Provide the (x, y) coordinate of the cell's center where the given text is located.  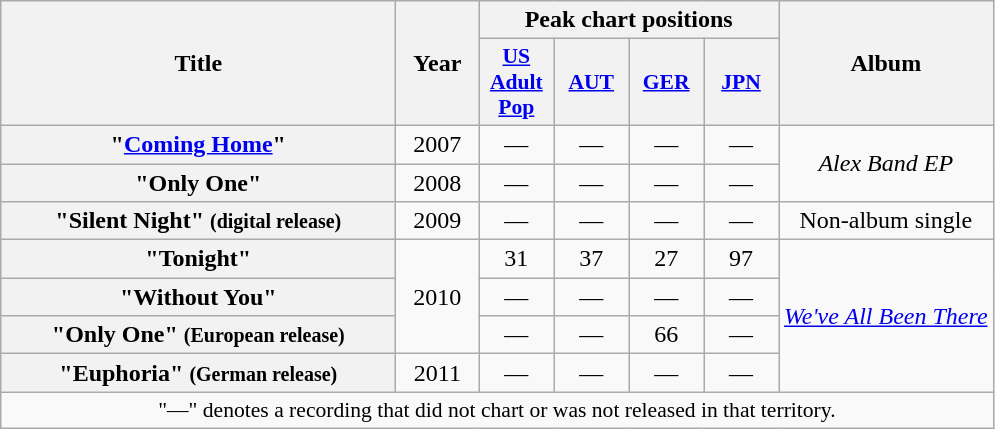
66 (666, 335)
GER (666, 82)
Year (438, 64)
JPN (742, 82)
AUT (592, 82)
"Coming Home" (198, 144)
US Adult Pop (516, 82)
Alex Band EP (886, 163)
2008 (438, 183)
"Only One" (European release) (198, 335)
31 (516, 259)
"Silent Night" (digital release) (198, 221)
27 (666, 259)
2010 (438, 297)
2009 (438, 221)
2011 (438, 373)
2007 (438, 144)
37 (592, 259)
Non-album single (886, 221)
"Tonight" (198, 259)
"—" denotes a recording that did not chart or was not released in that territory. (497, 410)
"Euphoria" (German release) (198, 373)
"Only One" (198, 183)
"Without You" (198, 297)
Peak chart positions (629, 20)
We've All Been There (886, 316)
Title (198, 64)
97 (742, 259)
Album (886, 64)
